Find where the given text appears and provide that cell's center as (x, y) coordinate. 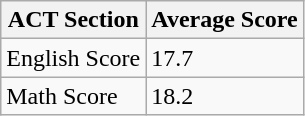
Math Score (74, 96)
17.7 (224, 58)
English Score (74, 58)
18.2 (224, 96)
Average Score (224, 20)
ACT Section (74, 20)
